Identify which cell holds the provided text, then report its (X, Y) central coordinate. 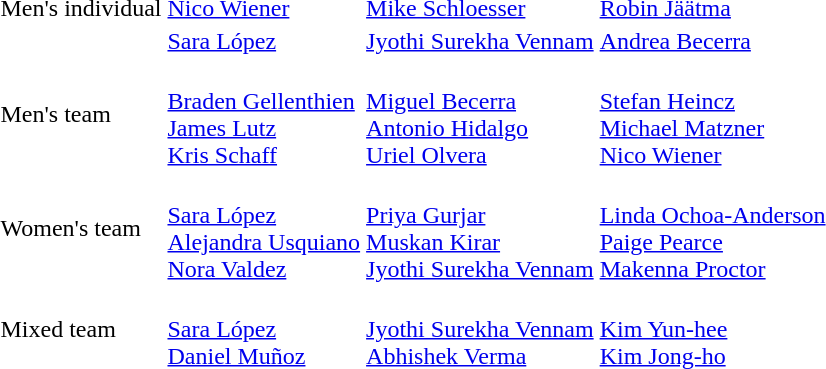
Jyothi Surekha Vennam (480, 41)
Sara López Alejandra Usquiano Nora Valdez (264, 228)
Braden Gellenthien James Lutz Kris Schaff (264, 114)
Sara López (264, 41)
Miguel Becerra Antonio Hidalgo Uriel Olvera (480, 114)
Priya Gurjar Muskan Kirar Jyothi Surekha Vennam (480, 228)
